Capture the cell that displays the provided text and extract its [X, Y] central coordinate. 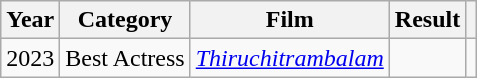
Film [290, 20]
Thiruchitrambalam [290, 58]
Result [427, 20]
2023 [30, 58]
Category [125, 20]
Best Actress [125, 58]
Year [30, 20]
